Capture the cell that displays the provided text and extract its [X, Y] central coordinate. 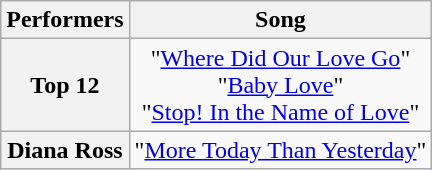
"Where Did Our Love Go""Baby Love""Stop! In the Name of Love" [280, 85]
Song [280, 20]
"More Today Than Yesterday" [280, 150]
Diana Ross [65, 150]
Performers [65, 20]
Top 12 [65, 85]
